Locate the cell with the specified text and output its [X, Y] center coordinate. 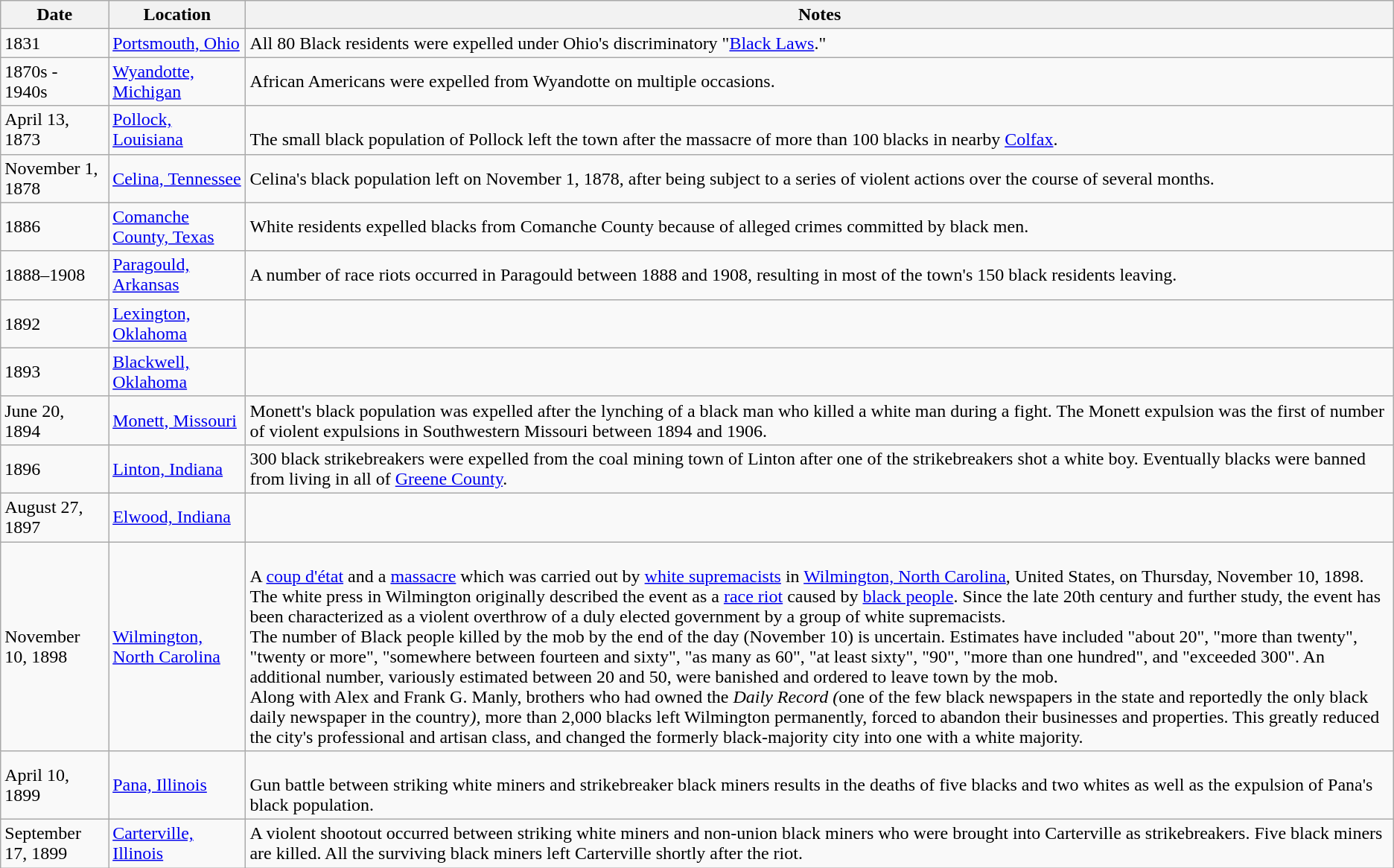
April 10, 1899 [55, 785]
Carterville, Illinois [177, 844]
Paragould, Arkansas [177, 275]
November 1, 1878 [55, 179]
November 10, 1898 [55, 646]
1888–1908 [55, 275]
1831 [55, 43]
Pana, Illinois [177, 785]
Celina, Tennessee [177, 179]
1896 [55, 469]
Blackwell, Oklahoma [177, 372]
Portsmouth, Ohio [177, 43]
June 20, 1894 [55, 420]
Wyandotte, Michigan [177, 82]
1870s - 1940s [55, 82]
Notes [819, 15]
August 27, 1897 [55, 517]
1892 [55, 323]
1886 [55, 226]
Pollock, Louisiana [177, 130]
April 13, 1873 [55, 130]
Celina's black population left on November 1, 1878, after being subject to a series of violent actions over the course of several months. [819, 179]
Elwood, Indiana [177, 517]
African Americans were expelled from Wyandotte on multiple occasions. [819, 82]
Date [55, 15]
The small black population of Pollock left the town after the massacre of more than 100 blacks in nearby Colfax. [819, 130]
Linton, Indiana [177, 469]
September 17, 1899 [55, 844]
Lexington, Oklahoma [177, 323]
All 80 Black residents were expelled under Ohio's discriminatory "Black Laws." [819, 43]
Location [177, 15]
Comanche County, Texas [177, 226]
Monett, Missouri [177, 420]
White residents expelled blacks from Comanche County because of alleged crimes committed by black men. [819, 226]
A number of race riots occurred in Paragould between 1888 and 1908, resulting in most of the town's 150 black residents leaving. [819, 275]
Wilmington, North Carolina [177, 646]
1893 [55, 372]
